Capture the cell that displays the provided text and extract its [X, Y] central coordinate. 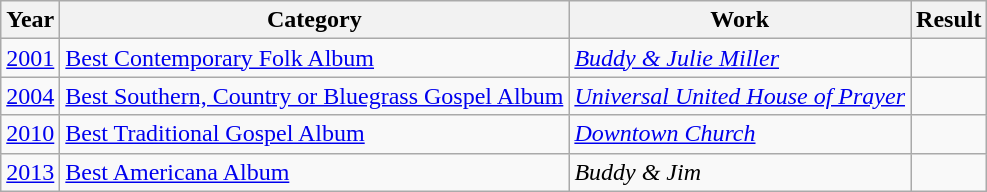
Downtown Church [740, 134]
Best Contemporary Folk Album [314, 58]
Best Americana Album [314, 172]
Buddy & Jim [740, 172]
Universal United House of Prayer [740, 96]
Work [740, 20]
2013 [30, 172]
2010 [30, 134]
Category [314, 20]
Best Southern, Country or Bluegrass Gospel Album [314, 96]
Result [949, 20]
Best Traditional Gospel Album [314, 134]
2001 [30, 58]
Year [30, 20]
Buddy & Julie Miller [740, 58]
2004 [30, 96]
